For the text-containing cell, return its midpoint in (x, y) coordinate format. 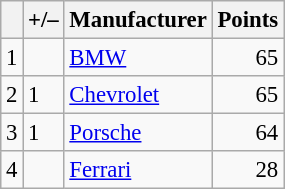
BMW (138, 58)
Points (248, 20)
+/– (44, 20)
3 (12, 133)
Manufacturer (138, 20)
4 (12, 170)
2 (12, 95)
Chevrolet (138, 95)
Porsche (138, 133)
Ferrari (138, 170)
64 (248, 133)
28 (248, 170)
